Provide the [X, Y] coordinate of the cell's center where the given text is located.  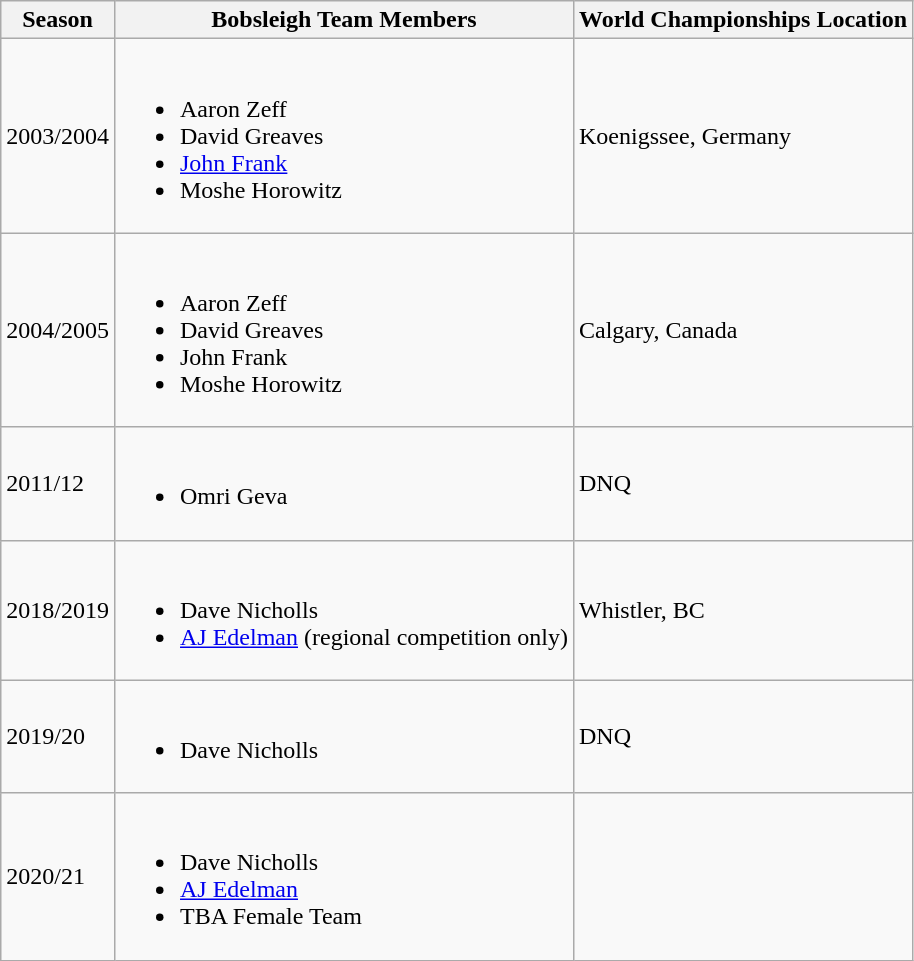
2004/2005 [58, 330]
Omri Geva [344, 484]
Whistler, BC [742, 610]
Season [58, 20]
2020/21 [58, 876]
Dave NichollsAJ Edelman (regional competition only) [344, 610]
Calgary, Canada [742, 330]
Koenigssee, Germany [742, 136]
2019/20 [58, 736]
2003/2004 [58, 136]
Bobsleigh Team Members [344, 20]
2011/12 [58, 484]
World Championships Location [742, 20]
2018/2019 [58, 610]
Dave Nicholls [344, 736]
Dave NichollsAJ EdelmanTBA Female Team [344, 876]
